For the text-containing cell, return its midpoint in (x, y) coordinate format. 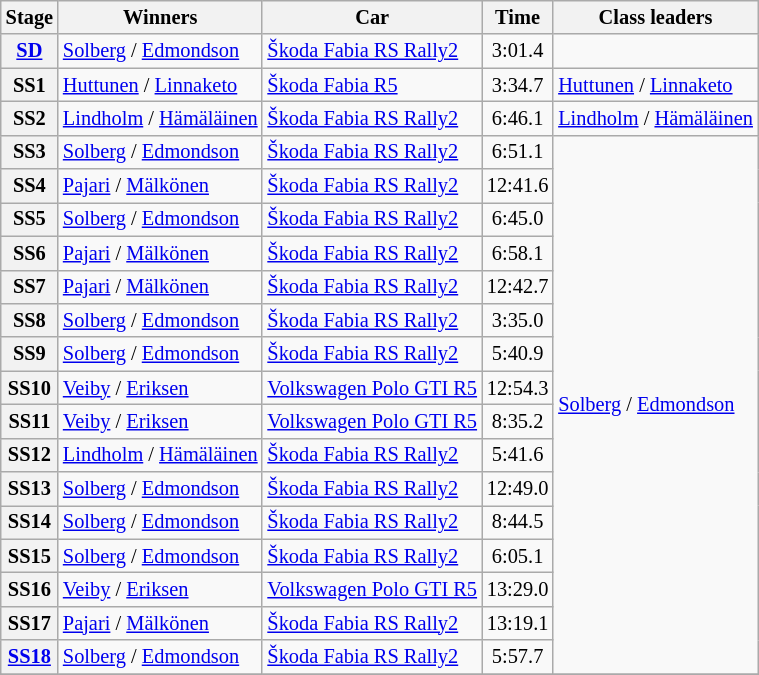
SS1 (30, 85)
6:45.0 (518, 219)
12:41.6 (518, 186)
6:46.1 (518, 118)
SS4 (30, 186)
SS5 (30, 219)
12:54.3 (518, 388)
5:57.7 (518, 657)
Winners (160, 17)
SS8 (30, 320)
SS17 (30, 623)
12:42.7 (518, 287)
12:49.0 (518, 489)
Škoda Fabia R5 (372, 85)
SS16 (30, 589)
3:34.7 (518, 85)
Car (372, 17)
SS18 (30, 657)
8:44.5 (518, 522)
13:19.1 (518, 623)
SS6 (30, 253)
Class leaders (655, 17)
6:51.1 (518, 152)
6:05.1 (518, 556)
5:41.6 (518, 455)
SS10 (30, 388)
SS3 (30, 152)
Time (518, 17)
SS7 (30, 287)
6:58.1 (518, 253)
SS14 (30, 522)
Stage (30, 17)
SS12 (30, 455)
SS9 (30, 354)
SS15 (30, 556)
SS11 (30, 421)
SS13 (30, 489)
13:29.0 (518, 589)
SS2 (30, 118)
SD (30, 51)
8:35.2 (518, 421)
3:35.0 (518, 320)
3:01.4 (518, 51)
5:40.9 (518, 354)
